Output the [x, y] coordinate of the center of the cell containing the given text.  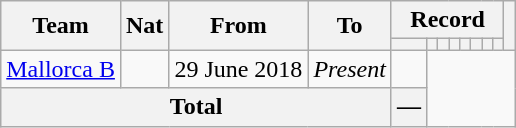
Mallorca B [61, 69]
29 June 2018 [238, 69]
Team [61, 26]
Nat [144, 26]
Record [447, 20]
To [350, 26]
Total [196, 107]
Present [350, 69]
— [408, 107]
From [238, 26]
